Scan for the cell matching the given text and deliver its (x, y) coordinate at center. 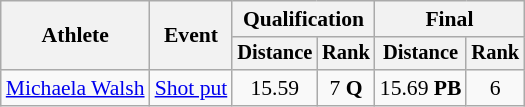
Shot put (192, 88)
15.59 (274, 88)
Final (450, 19)
7 Q (346, 88)
6 (495, 88)
Event (192, 36)
Qualification (303, 19)
Athlete (76, 36)
15.69 PB (421, 88)
Michaela Walsh (76, 88)
